Return [x, y] of the center of cell containing provided text 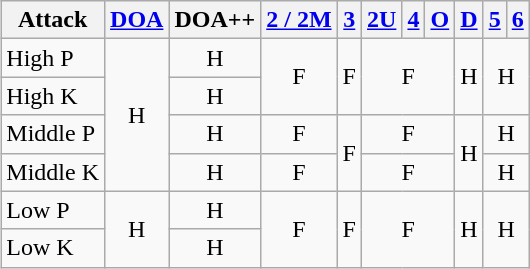
O [440, 20]
DOA++ [215, 20]
Low K [53, 248]
5 [494, 20]
3 [349, 20]
Attack [53, 20]
D [469, 20]
4 [414, 20]
2 / 2M [299, 20]
Middle K [53, 172]
High P [53, 58]
DOA [137, 20]
2U [382, 20]
Low P [53, 210]
6 [518, 20]
High K [53, 96]
Middle P [53, 134]
